Find where the given text appears and provide that cell's center as (X, Y) coordinate. 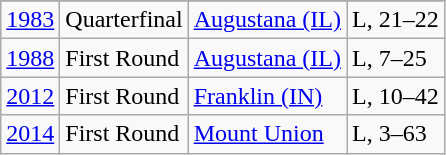
L, 7–25 (395, 58)
1983 (30, 20)
2014 (30, 134)
1988 (30, 58)
L, 10–42 (395, 96)
Franklin (IN) (267, 96)
L, 21–22 (395, 20)
Quarterfinal (124, 20)
L, 3–63 (395, 134)
2012 (30, 96)
Mount Union (267, 134)
